Search for the cell housing the specified text and yield its [X, Y] center coordinate. 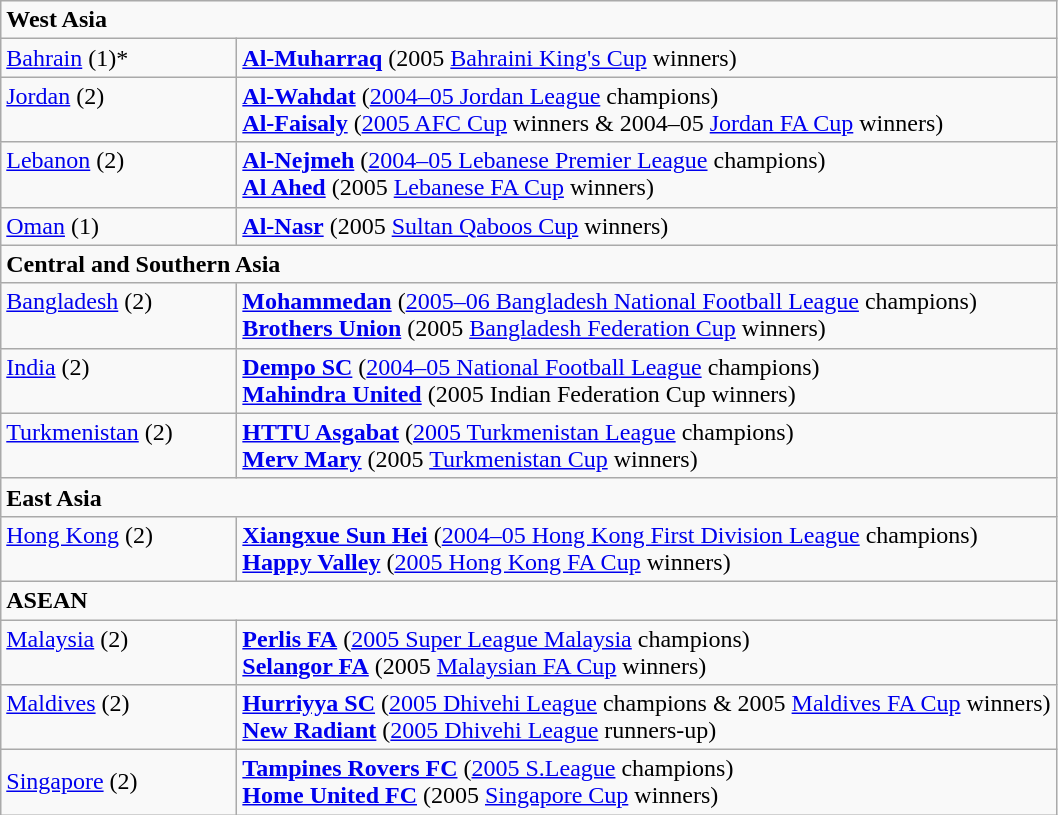
Jordan (2) [119, 110]
Maldives (2) [119, 718]
Singapore (2) [119, 782]
Tampines Rovers FC (2005 S.League champions)Home United FC (2005 Singapore Cup winners) [646, 782]
Al-Wahdat (2004–05 Jordan League champions)Al-Faisaly (2005 AFC Cup winners & 2004–05 Jordan FA Cup winners) [646, 110]
Al-Nasr (2005 Sultan Qaboos Cup winners) [646, 226]
Oman (1) [119, 226]
Bahrain (1)* [119, 58]
Al-Muharraq (2005 Bahraini King's Cup winners) [646, 58]
Hurriyya SC (2005 Dhivehi League champions & 2005 Maldives FA Cup winners)New Radiant (2005 Dhivehi League runners-up) [646, 718]
East Asia [528, 497]
Al-Nejmeh (2004–05 Lebanese Premier League champions)Al Ahed (2005 Lebanese FA Cup winners) [646, 174]
West Asia [528, 20]
Mohammedan (2005–06 Bangladesh National Football League champions)Brothers Union (2005 Bangladesh Federation Cup winners) [646, 316]
Dempo SC (2004–05 National Football League champions)Mahindra United (2005 Indian Federation Cup winners) [646, 380]
Malaysia (2) [119, 652]
India (2) [119, 380]
Bangladesh (2) [119, 316]
Central and Southern Asia [528, 264]
HTTU Asgabat (2005 Turkmenistan League champions)Merv Mary (2005 Turkmenistan Cup winners) [646, 446]
Lebanon (2) [119, 174]
Hong Kong (2) [119, 548]
Turkmenistan (2) [119, 446]
ASEAN [528, 600]
Xiangxue Sun Hei (2004–05 Hong Kong First Division League champions)Happy Valley (2005 Hong Kong FA Cup winners) [646, 548]
Perlis FA (2005 Super League Malaysia champions)Selangor FA (2005 Malaysian FA Cup winners) [646, 652]
